Search for the cell housing the specified text and yield its (X, Y) center coordinate. 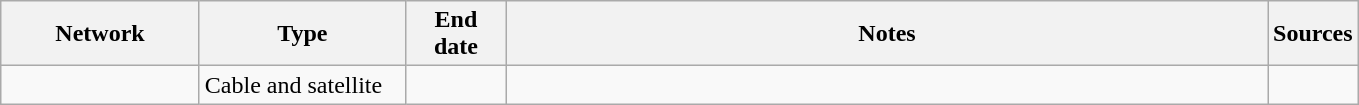
Notes (886, 34)
End date (456, 34)
Type (302, 34)
Network (100, 34)
Sources (1314, 34)
Cable and satellite (302, 85)
